For the text-containing cell, return its midpoint in (X, Y) coordinate format. 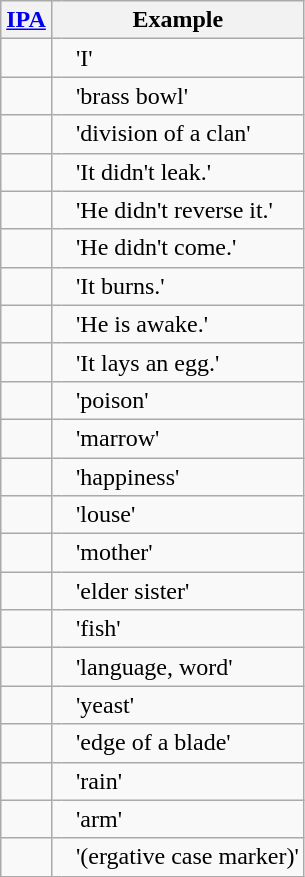
'mother' (188, 553)
'poison' (188, 400)
'(ergative case marker)' (188, 857)
'fish' (188, 629)
'yeast' (188, 705)
'elder sister' (188, 591)
'edge of a blade' (188, 743)
'It lays an egg.' (188, 362)
IPA (26, 20)
Example (178, 20)
'happiness' (188, 477)
'rain' (188, 781)
'arm' (188, 819)
'It didn't leak.' (188, 172)
'marrow' (188, 438)
'He didn't come.' (188, 248)
'louse' (188, 515)
'division of a clan' (188, 134)
'He is awake.' (188, 324)
'I' (188, 58)
'He didn't reverse it.' (188, 210)
'It burns.' (188, 286)
'brass bowl' (188, 96)
'language, word' (188, 667)
